Provide the (X, Y) coordinate of the cell's center where the given text is located.  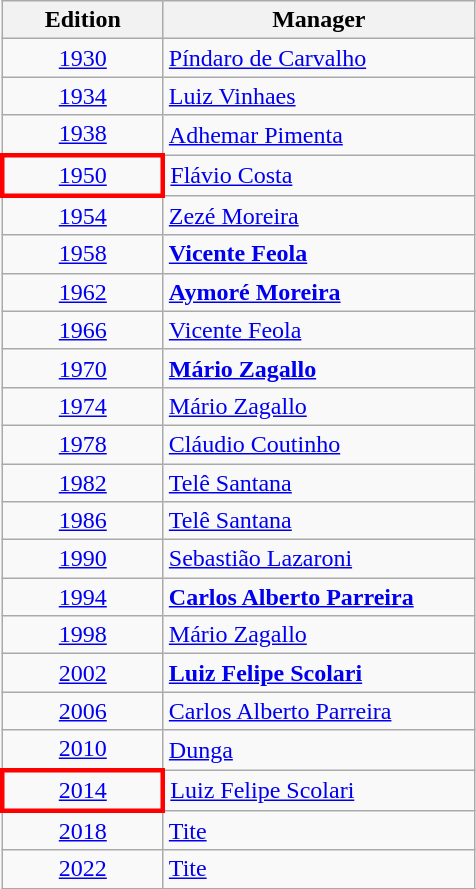
Dunga (318, 750)
1982 (82, 483)
2014 (82, 790)
1958 (82, 254)
1934 (82, 96)
1990 (82, 559)
1974 (82, 406)
1950 (82, 174)
1930 (82, 58)
1986 (82, 521)
2010 (82, 750)
2006 (82, 711)
Aymoré Moreira (318, 292)
Edition (82, 20)
Cláudio Coutinho (318, 444)
Flávio Costa (318, 174)
1994 (82, 597)
Sebastião Lazaroni (318, 559)
Manager (318, 20)
2018 (82, 831)
1966 (82, 330)
Zezé Moreira (318, 216)
1970 (82, 368)
Luiz Vinhaes (318, 96)
1962 (82, 292)
2002 (82, 673)
2022 (82, 869)
Píndaro de Carvalho (318, 58)
1998 (82, 635)
1938 (82, 135)
1978 (82, 444)
Adhemar Pimenta (318, 135)
1954 (82, 216)
